For the text-containing cell, return its midpoint in (X, Y) coordinate format. 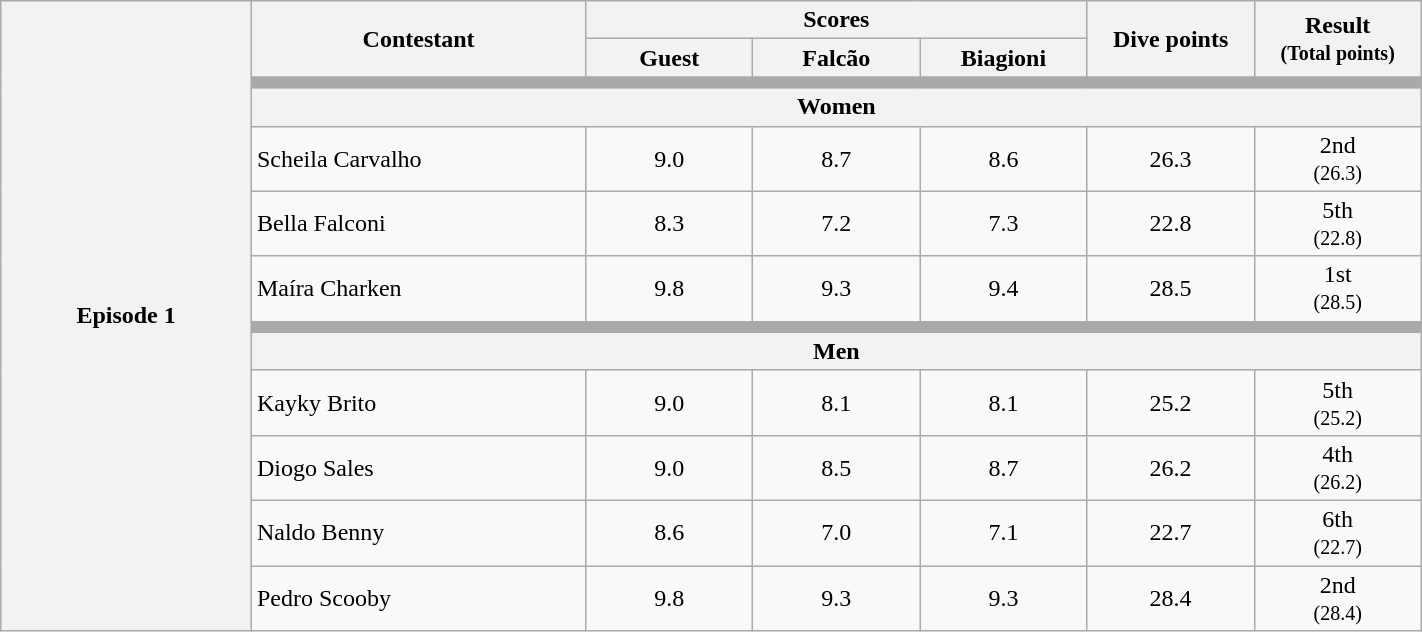
Bella Falconi (418, 224)
Contestant (418, 39)
Kayky Brito (418, 402)
Diogo Sales (418, 468)
5th(22.8) (1338, 224)
7.2 (836, 224)
Men (836, 351)
8.5 (836, 468)
28.4 (1170, 598)
Pedro Scooby (418, 598)
7.3 (1004, 224)
26.2 (1170, 468)
Guest (670, 58)
7.1 (1004, 532)
Biagioni (1004, 58)
Scores (836, 20)
Naldo Benny (418, 532)
Episode 1 (126, 316)
1st(28.5) (1338, 288)
Women (836, 107)
28.5 (1170, 288)
22.8 (1170, 224)
6th(22.7) (1338, 532)
Result(Total points) (1338, 39)
Falcão (836, 58)
26.3 (1170, 158)
9.4 (1004, 288)
4th(26.2) (1338, 468)
2nd(28.4) (1338, 598)
7.0 (836, 532)
Maíra Charken (418, 288)
8.3 (670, 224)
22.7 (1170, 532)
25.2 (1170, 402)
2nd(26.3) (1338, 158)
Scheila Carvalho (418, 158)
Dive points (1170, 39)
5th(25.2) (1338, 402)
